Find where the given text appears and provide that cell's center as (X, Y) coordinate. 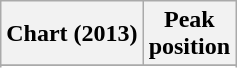
Chart (2013) (72, 34)
Peakposition (189, 34)
